Return (x, y) of the center of cell containing provided text 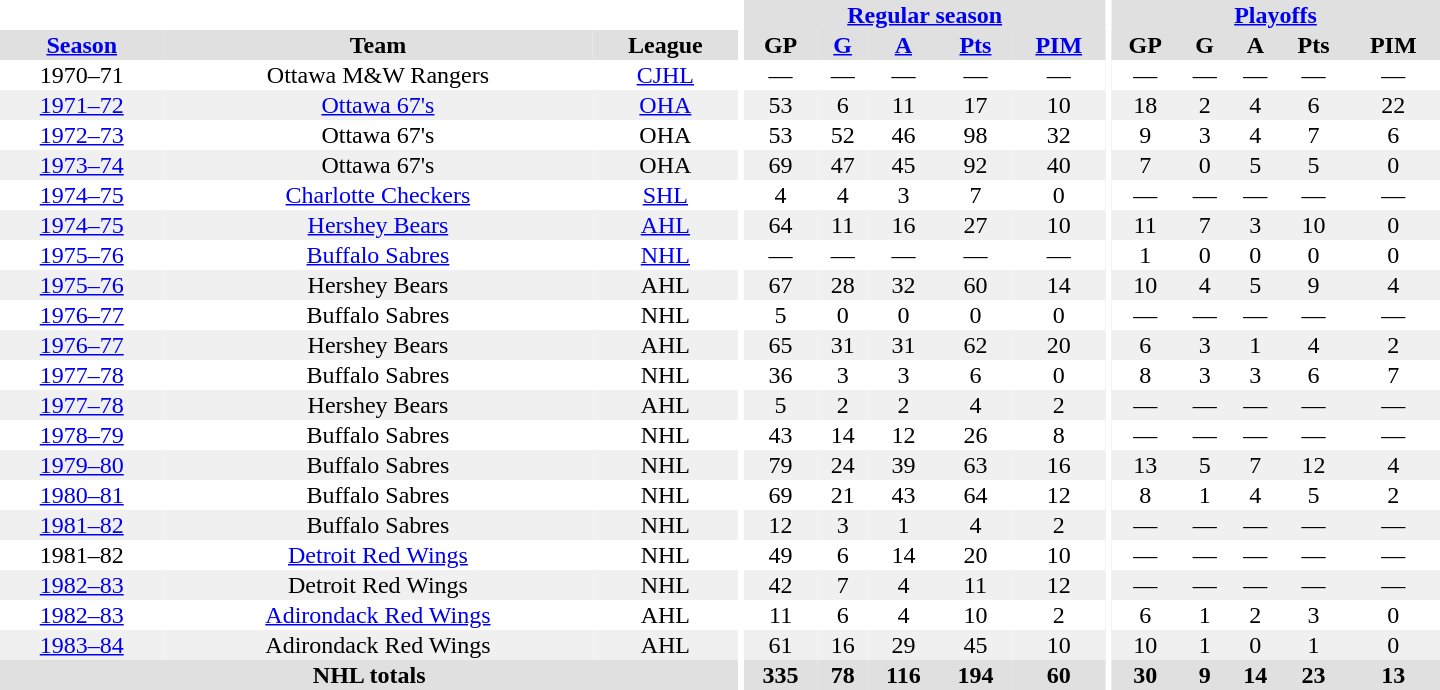
24 (842, 465)
67 (780, 285)
1980–81 (82, 495)
47 (842, 165)
Season (82, 45)
49 (780, 555)
Team (378, 45)
Regular season (924, 15)
63 (976, 465)
NHL totals (369, 675)
1971–72 (82, 105)
335 (780, 675)
21 (842, 495)
League (665, 45)
17 (976, 105)
46 (904, 135)
18 (1145, 105)
79 (780, 465)
30 (1145, 675)
SHL (665, 195)
1978–79 (82, 435)
1979–80 (82, 465)
62 (976, 345)
194 (976, 675)
Charlotte Checkers (378, 195)
1972–73 (82, 135)
65 (780, 345)
39 (904, 465)
98 (976, 135)
1973–74 (82, 165)
52 (842, 135)
CJHL (665, 75)
22 (1393, 105)
Ottawa M&W Rangers (378, 75)
61 (780, 645)
Playoffs (1276, 15)
42 (780, 585)
78 (842, 675)
28 (842, 285)
27 (976, 225)
40 (1058, 165)
1970–71 (82, 75)
36 (780, 375)
1983–84 (82, 645)
92 (976, 165)
26 (976, 435)
116 (904, 675)
29 (904, 645)
23 (1314, 675)
